Find where the given text appears and provide that cell's center as [X, Y] coordinate. 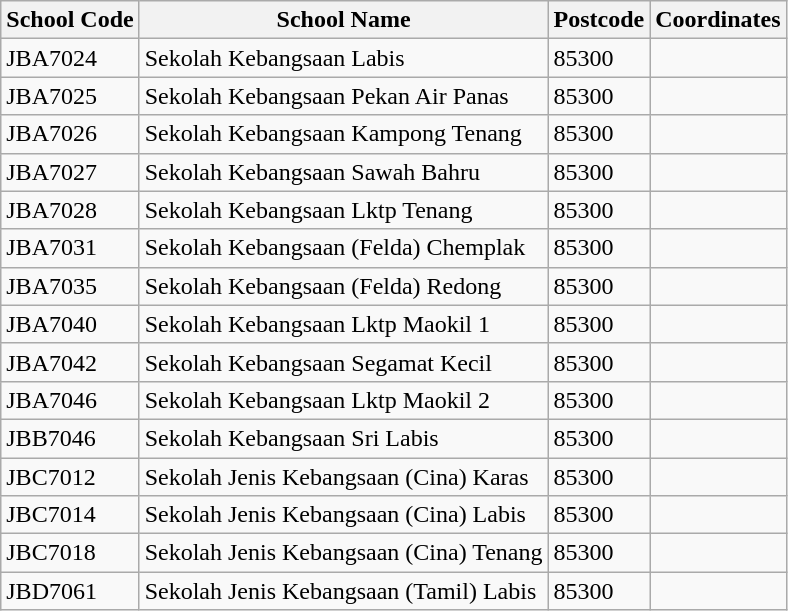
JBA7046 [70, 400]
JBA7028 [70, 210]
JBD7061 [70, 591]
JBC7012 [70, 477]
Sekolah Kebangsaan Lktp Maokil 2 [344, 400]
JBC7014 [70, 515]
Sekolah Kebangsaan Labis [344, 58]
JBA7025 [70, 96]
JBA7042 [70, 362]
Sekolah Jenis Kebangsaan (Tamil) Labis [344, 591]
JBA7024 [70, 58]
JBA7026 [70, 134]
School Code [70, 20]
Coordinates [718, 20]
Sekolah Kebangsaan (Felda) Redong [344, 286]
Sekolah Kebangsaan Sawah Bahru [344, 172]
Sekolah Kebangsaan (Felda) Chemplak [344, 248]
School Name [344, 20]
Postcode [599, 20]
Sekolah Jenis Kebangsaan (Cina) Karas [344, 477]
Sekolah Jenis Kebangsaan (Cina) Labis [344, 515]
Sekolah Kebangsaan Pekan Air Panas [344, 96]
JBC7018 [70, 553]
Sekolah Kebangsaan Sri Labis [344, 438]
JBA7031 [70, 248]
Sekolah Jenis Kebangsaan (Cina) Tenang [344, 553]
Sekolah Kebangsaan Lktp Maokil 1 [344, 324]
Sekolah Kebangsaan Segamat Kecil [344, 362]
JBA7040 [70, 324]
Sekolah Kebangsaan Kampong Tenang [344, 134]
Sekolah Kebangsaan Lktp Tenang [344, 210]
JBA7035 [70, 286]
JBA7027 [70, 172]
JBB7046 [70, 438]
